Determine the (X, Y) coordinate at the center of the cell enclosing the given text.  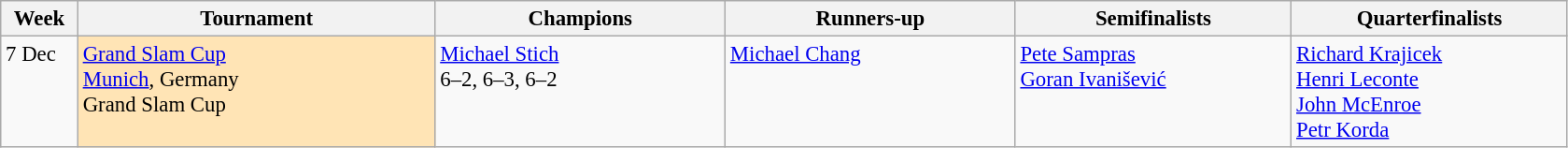
Richard Krajicek Henri Leconte John McEnroe Petr Korda (1430, 92)
Michael Chang (870, 92)
Pete Sampras Goran Ivanišević (1153, 92)
Runners-up (870, 19)
Champions (581, 19)
7 Dec (39, 92)
Quarterfinalists (1430, 19)
Michael Stich 6–2, 6–3, 6–2 (581, 92)
Tournament (256, 19)
Semifinalists (1153, 19)
Week (39, 19)
Grand Slam Cup Munich, GermanyGrand Slam Cup (256, 92)
